Determine the [X, Y] coordinate at the center of the cell enclosing the given text.  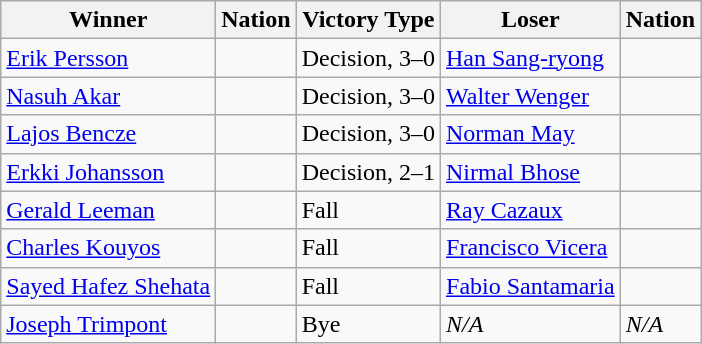
Erkki Johansson [108, 172]
Loser [531, 20]
Fabio Santamaria [531, 286]
Winner [108, 20]
Walter Wenger [531, 96]
Nasuh Akar [108, 96]
Gerald Leeman [108, 210]
Erik Persson [108, 58]
Victory Type [368, 20]
Sayed Hafez Shehata [108, 286]
Bye [368, 324]
Nirmal Bhose [531, 172]
Lajos Bencze [108, 134]
Francisco Vicera [531, 248]
Charles Kouyos [108, 248]
Norman May [531, 134]
Joseph Trimpont [108, 324]
Decision, 2–1 [368, 172]
Ray Cazaux [531, 210]
Han Sang-ryong [531, 58]
